Detect which cell encompasses the target text, then output its (x, y) center coordinate. 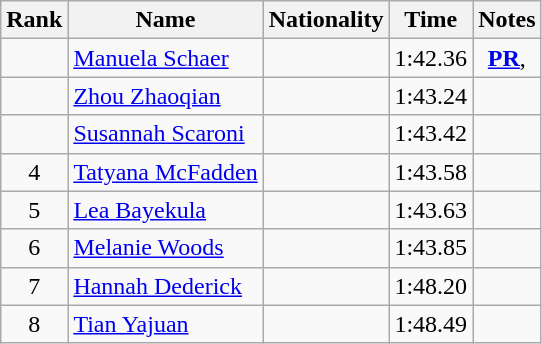
1:43.63 (431, 210)
8 (34, 324)
Tatyana McFadden (166, 172)
Name (166, 20)
Hannah Dederick (166, 286)
1:48.49 (431, 324)
Susannah Scaroni (166, 134)
1:43.85 (431, 248)
Zhou Zhaoqian (166, 96)
7 (34, 286)
1:48.20 (431, 286)
4 (34, 172)
Rank (34, 20)
Nationality (326, 20)
1:43.24 (431, 96)
1:43.42 (431, 134)
Tian Yajuan (166, 324)
6 (34, 248)
Notes (507, 20)
1:42.36 (431, 58)
Manuela Schaer (166, 58)
1:43.58 (431, 172)
Lea Bayekula (166, 210)
5 (34, 210)
Melanie Woods (166, 248)
Time (431, 20)
PR, (507, 58)
